Determine the [X, Y] coordinate at the center of the cell enclosing the given text.  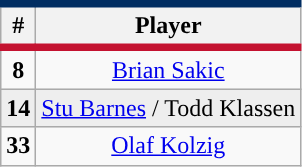
Brian Sakic [168, 68]
Player [168, 26]
# [18, 26]
14 [18, 108]
Stu Barnes / Todd Klassen [168, 108]
8 [18, 68]
Olaf Kolzig [168, 146]
33 [18, 146]
